Output the (x, y) coordinate of the center of the cell containing the given text.  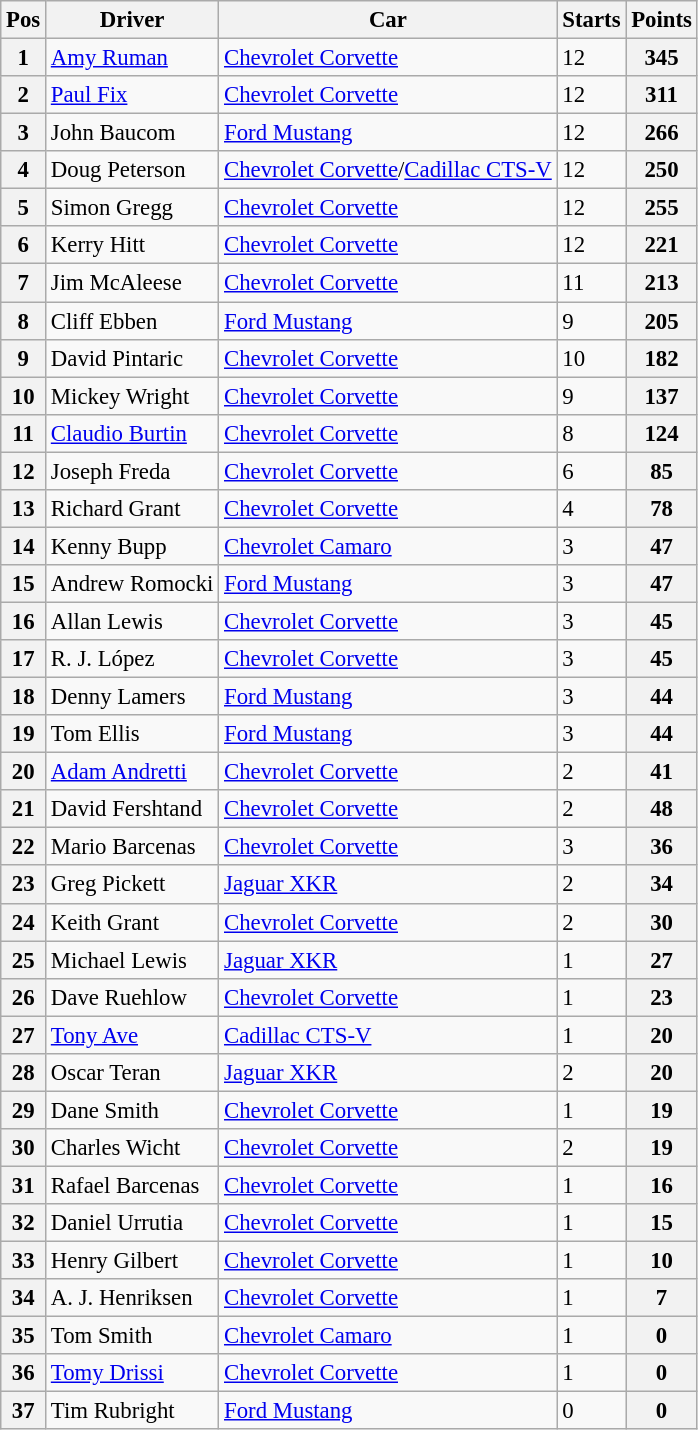
31 (24, 1185)
37 (24, 1411)
Points (662, 20)
Michael Lewis (132, 960)
345 (662, 58)
Rafael Barcenas (132, 1185)
25 (24, 960)
213 (662, 283)
Daniel Urrutia (132, 1223)
124 (662, 433)
Charles Wicht (132, 1148)
John Baucom (132, 133)
Tom Ellis (132, 734)
Simon Gregg (132, 208)
Allan Lewis (132, 621)
David Fershtand (132, 809)
Tim Rubright (132, 1411)
29 (24, 1110)
137 (662, 396)
Cliff Ebben (132, 321)
17 (24, 659)
26 (24, 997)
Keith Grant (132, 922)
85 (662, 471)
Claudio Burtin (132, 433)
David Pintaric (132, 358)
Tomy Drissi (132, 1373)
Cadillac CTS-V (388, 1035)
255 (662, 208)
Kerry Hitt (132, 245)
Jim McAleese (132, 283)
28 (24, 1073)
Andrew Romocki (132, 584)
35 (24, 1336)
A. J. Henriksen (132, 1298)
Mickey Wright (132, 396)
18 (24, 697)
Doug Peterson (132, 170)
Henry Gilbert (132, 1261)
Greg Pickett (132, 885)
5 (24, 208)
311 (662, 95)
13 (24, 509)
14 (24, 546)
41 (662, 772)
32 (24, 1223)
Dane Smith (132, 1110)
Chevrolet Corvette/Cadillac CTS-V (388, 170)
22 (24, 847)
Kenny Bupp (132, 546)
48 (662, 809)
78 (662, 509)
Starts (592, 20)
24 (24, 922)
Tom Smith (132, 1336)
33 (24, 1261)
Amy Ruman (132, 58)
Mario Barcenas (132, 847)
266 (662, 133)
Tony Ave (132, 1035)
Dave Ruehlow (132, 997)
Denny Lamers (132, 697)
Paul Fix (132, 95)
Driver (132, 20)
R. J. López (132, 659)
205 (662, 321)
21 (24, 809)
Adam Andretti (132, 772)
Richard Grant (132, 509)
250 (662, 170)
Joseph Freda (132, 471)
Car (388, 20)
Oscar Teran (132, 1073)
182 (662, 358)
Pos (24, 20)
221 (662, 245)
